Search for the cell housing the specified text and yield its [x, y] center coordinate. 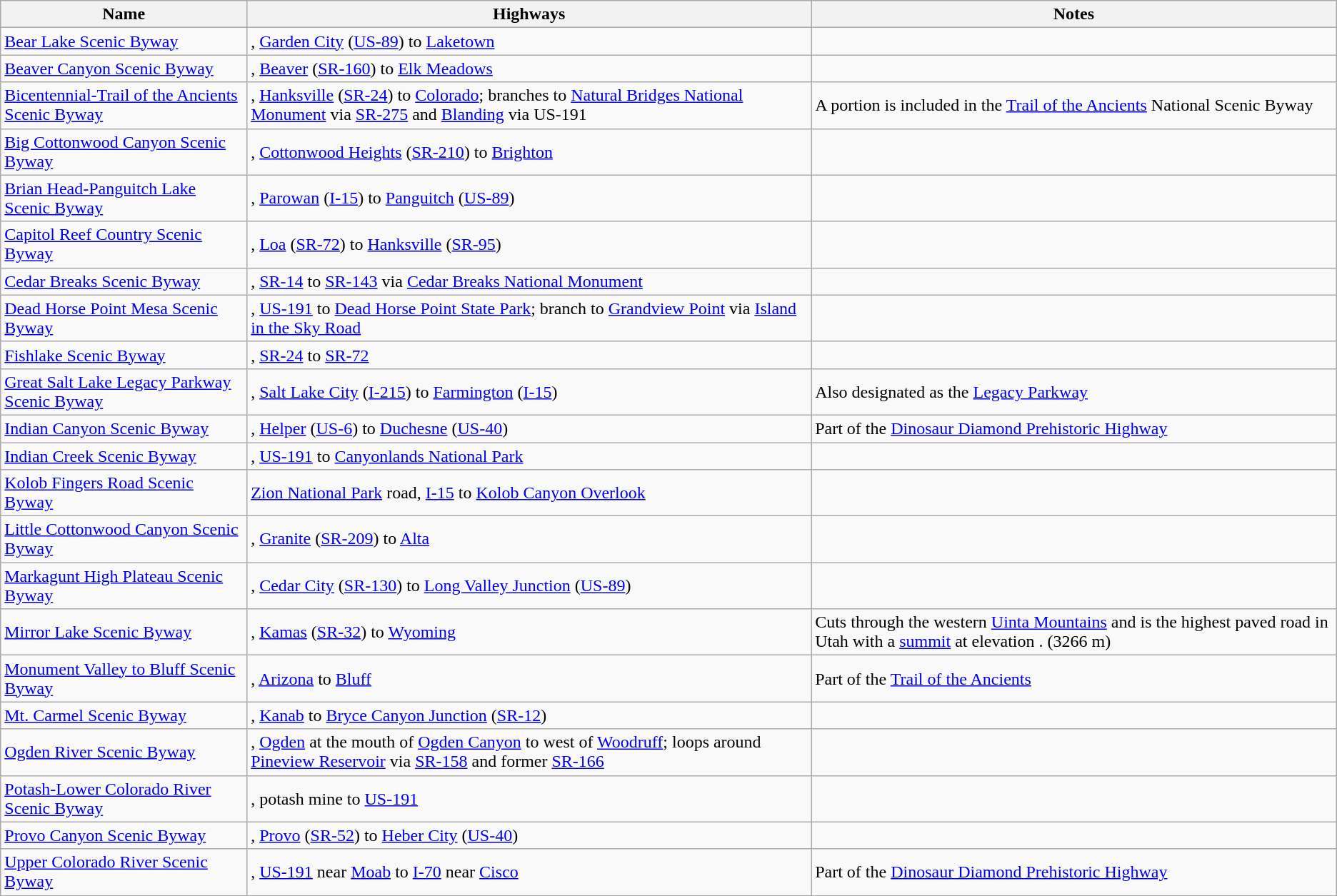
Potash-Lower Colorado River Scenic Byway [124, 798]
Beaver Canyon Scenic Byway [124, 69]
, Kanab to Bryce Canyon Junction (SR-12) [529, 715]
, US-191 to Canyonlands National Park [529, 456]
, SR-14 to SR-143 via Cedar Breaks National Monument [529, 281]
Cedar Breaks Scenic Byway [124, 281]
Notes [1074, 14]
, Provo (SR-52) to Heber City (US-40) [529, 835]
, potash mine to US-191 [529, 798]
, Cedar City (SR-130) to Long Valley Junction (US-89) [529, 585]
Mt. Carmel Scenic Byway [124, 715]
Big Cottonwood Canyon Scenic Byway [124, 151]
, Cottonwood Heights (SR-210) to Brighton [529, 151]
, SR-24 to SR-72 [529, 355]
Great Salt Lake Legacy Parkway Scenic Byway [124, 391]
Indian Canyon Scenic Byway [124, 428]
, US-191 to Dead Horse Point State Park; branch to Grandview Point via Island in the Sky Road [529, 318]
, Salt Lake City (I-215) to Farmington (I-15) [529, 391]
Monument Valley to Bluff Scenic Byway [124, 678]
, Granite (SR-209) to Alta [529, 540]
Brian Head-Panguitch Lake Scenic Byway [124, 198]
A portion is included in the Trail of the Ancients National Scenic Byway [1074, 106]
Kolob Fingers Road Scenic Byway [124, 493]
, Ogden at the mouth of Ogden Canyon to west of Woodruff; loops around Pineview Reservoir via SR-158 and former SR-166 [529, 752]
, Beaver (SR-160) to Elk Meadows [529, 69]
, Parowan (I-15) to Panguitch (US-89) [529, 198]
Bicentennial-Trail of the Ancients Scenic Byway [124, 106]
Markagunt High Plateau Scenic Byway [124, 585]
Highways [529, 14]
Provo Canyon Scenic Byway [124, 835]
, Arizona to Bluff [529, 678]
Name [124, 14]
Also designated as the Legacy Parkway [1074, 391]
, US-191 near Moab to I-70 near Cisco [529, 872]
, Kamas (SR-32) to Wyoming [529, 633]
Bear Lake Scenic Byway [124, 41]
Little Cottonwood Canyon Scenic Byway [124, 540]
Cuts through the western Uinta Mountains and is the highest paved road in Utah with a summit at elevation . (3266 m) [1074, 633]
, Loa (SR-72) to Hanksville (SR-95) [529, 244]
Indian Creek Scenic Byway [124, 456]
Mirror Lake Scenic Byway [124, 633]
Upper Colorado River Scenic Byway [124, 872]
Fishlake Scenic Byway [124, 355]
Zion National Park road, I-15 to Kolob Canyon Overlook [529, 493]
Ogden River Scenic Byway [124, 752]
Part of the Trail of the Ancients [1074, 678]
, Garden City (US-89) to Laketown [529, 41]
Dead Horse Point Mesa Scenic Byway [124, 318]
, Hanksville (SR-24) to Colorado; branches to Natural Bridges National Monument via SR-275 and Blanding via US-191 [529, 106]
Capitol Reef Country Scenic Byway [124, 244]
, Helper (US-6) to Duchesne (US-40) [529, 428]
